Output the (x, y) coordinate of the center of the cell containing the given text.  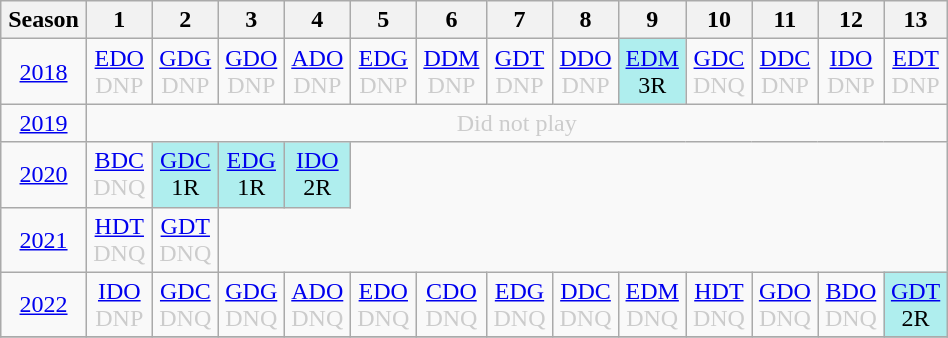
10 (719, 20)
ADODNQ (317, 304)
11 (785, 20)
2021 (44, 240)
8 (585, 20)
2022 (44, 304)
6 (451, 20)
2019 (44, 123)
2018 (44, 72)
Season (44, 20)
GDGDNQ (251, 304)
3 (251, 20)
GDTDNQ (185, 240)
BDODNQ (851, 304)
EDMDNQ (652, 304)
GDGDNP (185, 72)
IDO2R (317, 174)
DDMDNP (451, 72)
4 (317, 20)
9 (652, 20)
7 (519, 20)
EDM3R (652, 72)
GDTDNP (519, 72)
12 (851, 20)
Did not play (516, 123)
EDGDNQ (519, 304)
1 (119, 20)
EDG1R (251, 174)
EDTDNP (916, 72)
DDODNP (585, 72)
2 (185, 20)
GDT2R (916, 304)
5 (383, 20)
CDODNQ (451, 304)
13 (916, 20)
ADODNP (317, 72)
DDCDNQ (585, 304)
EDGDNP (383, 72)
2020 (44, 174)
DDCDNP (785, 72)
EDODNQ (383, 304)
GDC1R (185, 174)
BDCDNQ (119, 174)
GDODNQ (785, 304)
EDODNP (119, 72)
GDODNP (251, 72)
